Output the (X, Y) coordinate of the center of the cell containing the given text.  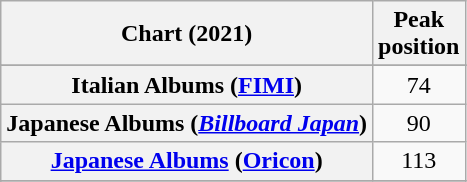
Japanese Albums (Oricon) (187, 161)
113 (419, 161)
Japanese Albums (Billboard Japan) (187, 123)
90 (419, 123)
Italian Albums (FIMI) (187, 85)
74 (419, 85)
Peakposition (419, 34)
Chart (2021) (187, 34)
